Return the [x, y] coordinate for the center point of the cell that contains the specified text.  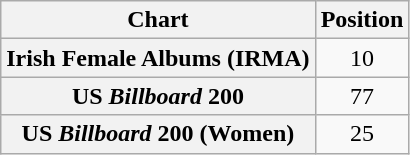
Position [362, 20]
US Billboard 200 [158, 96]
US Billboard 200 (Women) [158, 134]
10 [362, 58]
25 [362, 134]
77 [362, 96]
Irish Female Albums (IRMA) [158, 58]
Chart [158, 20]
